For the text-containing cell, return its midpoint in (x, y) coordinate format. 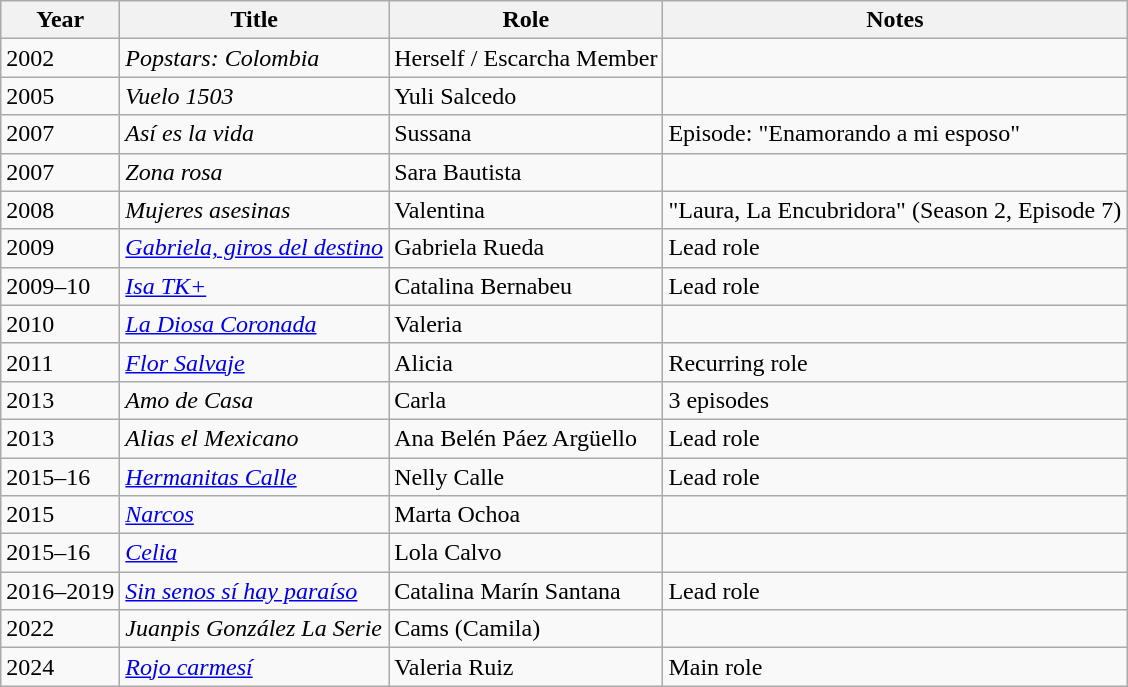
Lola Calvo (526, 553)
Role (526, 20)
Flor Salvaje (254, 362)
"Laura, La Encubridora" (Season 2, Episode 7) (895, 210)
Valeria (526, 324)
Ana Belén Páez Argüello (526, 438)
Yuli Salcedo (526, 96)
Sin senos sí hay paraíso (254, 591)
Valeria Ruiz (526, 667)
Gabriela Rueda (526, 248)
2002 (60, 58)
Recurring role (895, 362)
Hermanitas Calle (254, 477)
Notes (895, 20)
Alicia (526, 362)
Catalina Marín Santana (526, 591)
Vuelo 1503 (254, 96)
Title (254, 20)
Main role (895, 667)
Sara Bautista (526, 172)
Alias el Mexicano (254, 438)
Juanpis González La Serie (254, 629)
2022 (60, 629)
Carla (526, 400)
Marta Ochoa (526, 515)
Rojo carmesí (254, 667)
Sussana (526, 134)
Celia (254, 553)
Valentina (526, 210)
Gabriela, giros del destino (254, 248)
Episode: "Enamorando a mi esposo" (895, 134)
La Diosa Coronada (254, 324)
2009–10 (60, 286)
Zona rosa (254, 172)
2010 (60, 324)
Popstars: Colombia (254, 58)
2005 (60, 96)
2015 (60, 515)
Mujeres asesinas (254, 210)
Cams (Camila) (526, 629)
2008 (60, 210)
Catalina Bernabeu (526, 286)
Así es la vida (254, 134)
Amo de Casa (254, 400)
Herself / Escarcha Member (526, 58)
2016–2019 (60, 591)
2011 (60, 362)
Nelly Calle (526, 477)
Narcos (254, 515)
2009 (60, 248)
2024 (60, 667)
3 episodes (895, 400)
Year (60, 20)
Isa TK+ (254, 286)
